Return [X, Y] of the center of cell containing provided text 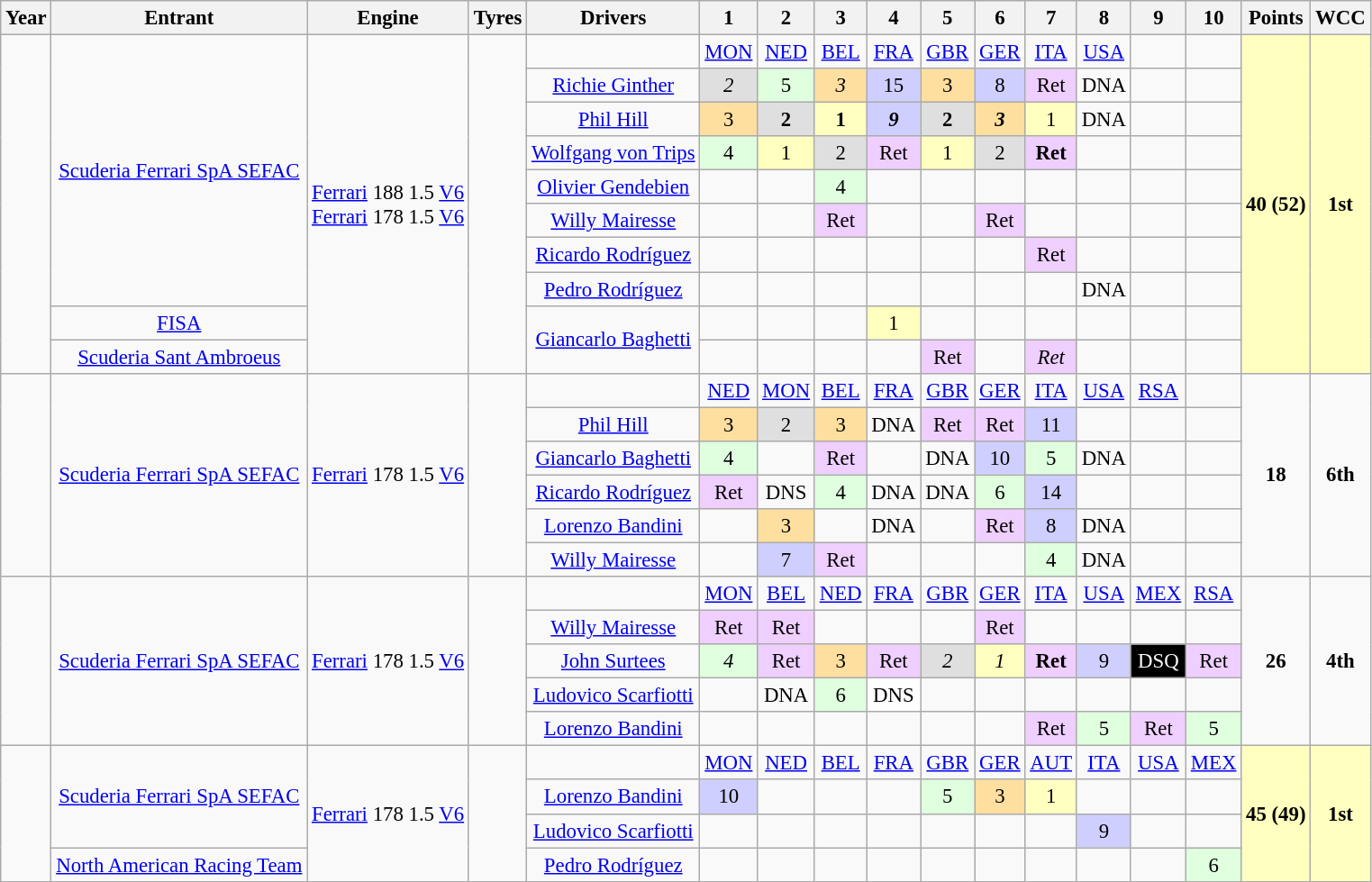
Scuderia Sant Ambroeus [179, 357]
15 [894, 86]
DSQ [1158, 661]
Engine [388, 18]
45 (49) [1276, 814]
Points [1276, 18]
11 [1050, 424]
WCC [1340, 18]
Tyres [497, 18]
Entrant [179, 18]
Olivier Gendebien [613, 187]
North American Racing Team [179, 865]
Ferrari 188 1.5 V6Ferrari 178 1.5 V6 [388, 205]
14 [1050, 492]
Wolfgang von Trips [613, 153]
John Surtees [613, 661]
6th [1340, 475]
40 (52) [1276, 205]
Year [26, 18]
AUT [1050, 763]
Drivers [613, 18]
4th [1340, 661]
Richie Ginther [613, 86]
18 [1276, 475]
FISA [179, 323]
26 [1276, 661]
